Detect which cell encompasses the target text, then output its [x, y] center coordinate. 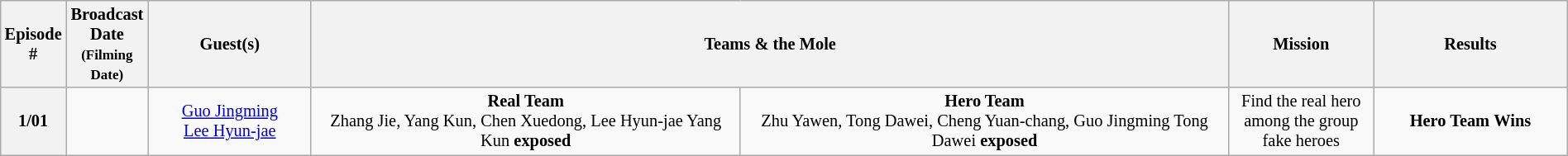
Teams & the Mole [770, 44]
Real TeamZhang Jie, Yang Kun, Chen Xuedong, Lee Hyun-jae Yang Kun exposed [526, 121]
Hero TeamZhu Yawen, Tong Dawei, Cheng Yuan-chang, Guo Jingming Tong Dawei exposed [984, 121]
Guest(s) [230, 44]
Guo JingmingLee Hyun-jae [230, 121]
Episode # [33, 44]
Results [1470, 44]
1/01 [33, 121]
Hero Team Wins [1470, 121]
Find the real hero among the group fake heroes [1302, 121]
Mission [1302, 44]
Broadcast Date (Filming Date) [108, 44]
